Search for the cell housing the specified text and yield its [X, Y] center coordinate. 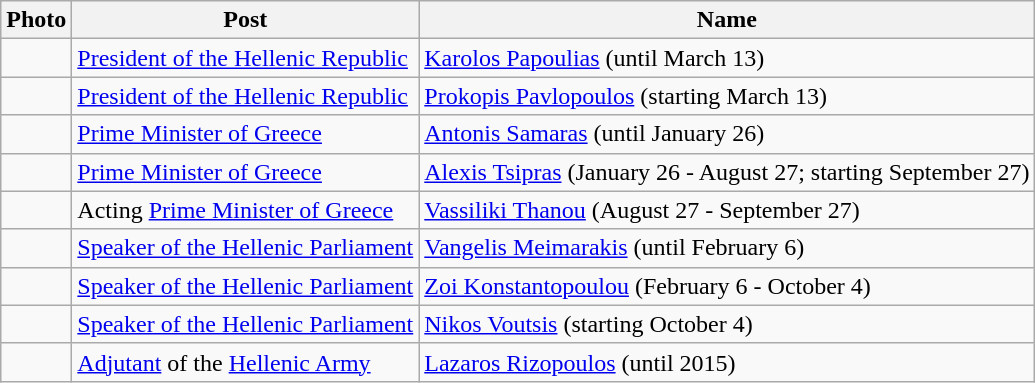
Antonis Samaras (until January 26) [727, 134]
Zoi Konstantopoulou (February 6 - October 4) [727, 286]
Alexis Tsipras (January 26 - August 27; starting September 27) [727, 172]
Name [727, 20]
Adjutant of the Hellenic Army [246, 362]
Nikos Voutsis (starting October 4) [727, 324]
Lazaros Rizopoulos (until 2015) [727, 362]
Acting Prime Minister of Greece [246, 210]
Vassiliki Thanou (August 27 - September 27) [727, 210]
Photo [36, 20]
Karolos Papoulias (until March 13) [727, 58]
Prokopis Pavlopoulos (starting March 13) [727, 96]
Post [246, 20]
Vangelis Meimarakis (until February 6) [727, 248]
